Extract the [X, Y] coordinate from the center of the cell holding the provided text.  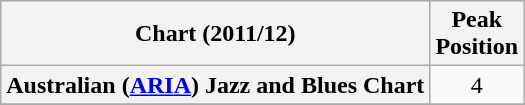
Chart (2011/12) [216, 34]
Australian (ARIA) Jazz and Blues Chart [216, 85]
4 [477, 85]
PeakPosition [477, 34]
